Identify which cell holds the provided text, then report its (x, y) central coordinate. 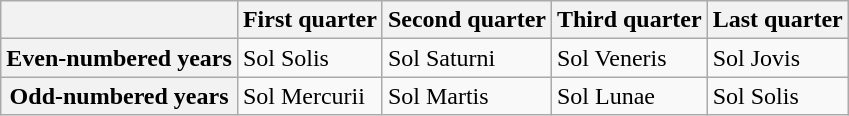
Sol Lunae (629, 96)
Sol Saturni (466, 58)
Sol Veneris (629, 58)
Last quarter (778, 20)
Sol Martis (466, 96)
Sol Jovis (778, 58)
Even-numbered years (120, 58)
Sol Mercurii (310, 96)
Third quarter (629, 20)
Second quarter (466, 20)
Odd-numbered years (120, 96)
First quarter (310, 20)
